Return the [X, Y] coordinate for the center point of the cell that contains the specified text.  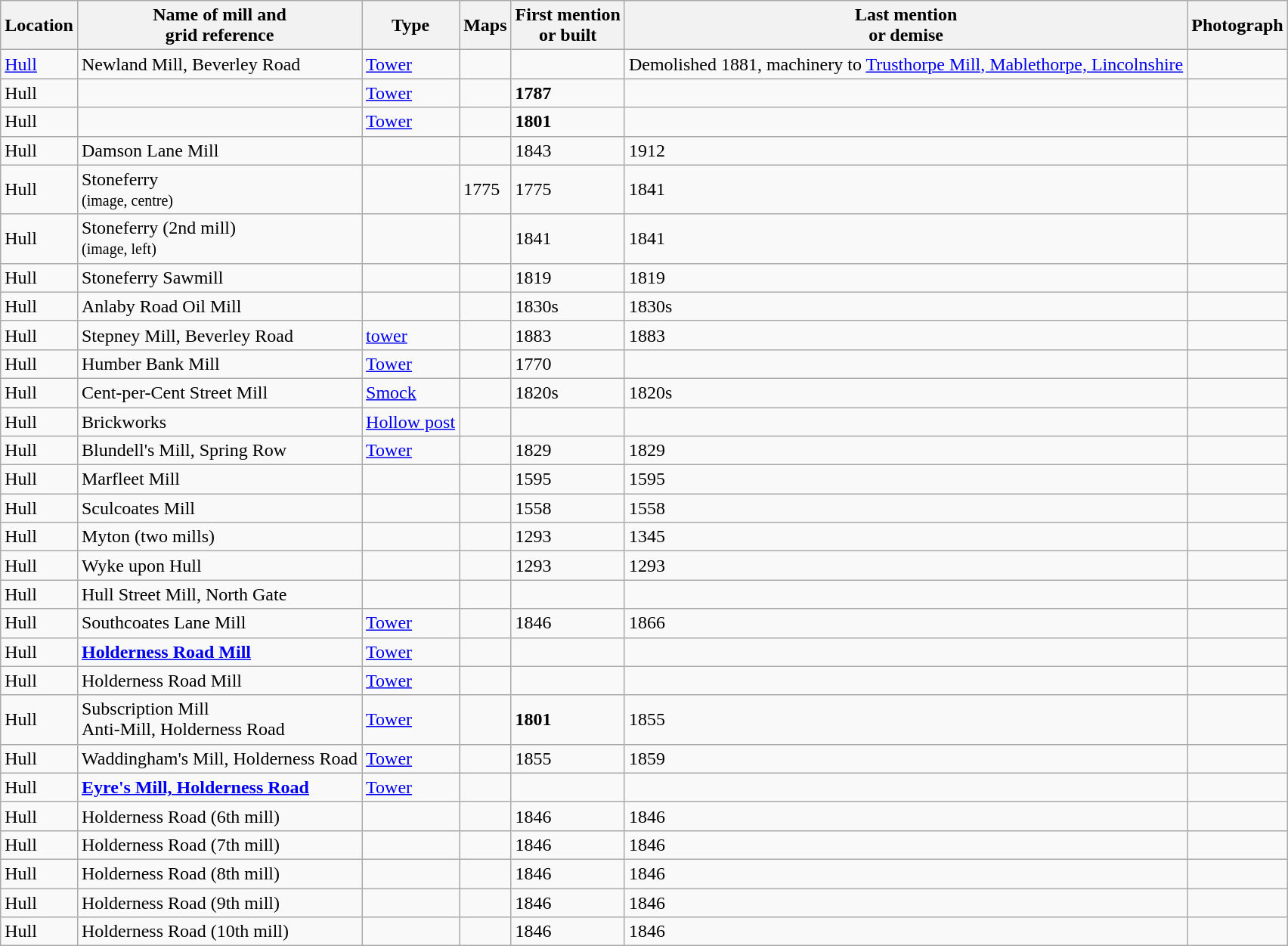
Stoneferry(image, centre) [219, 189]
Hull Street Mill, North Gate [219, 594]
1843 [568, 150]
1770 [568, 364]
Damson Lane Mill [219, 150]
Waddingham's Mill, Holderness Road [219, 758]
1787 [568, 93]
Eyre's Mill, Holderness Road [219, 787]
Last mention or demise [906, 26]
Name of mill andgrid reference [219, 26]
Sculcoates Mill [219, 508]
Holderness Road (9th mill) [219, 902]
Wyke upon Hull [219, 566]
1912 [906, 150]
Type [411, 26]
Stoneferry Sawmill [219, 278]
Brickworks [219, 421]
Photograph [1237, 26]
Maps [485, 26]
1345 [906, 537]
Stoneferry (2nd mill)(image, left) [219, 239]
Anlaby Road Oil Mill [219, 306]
1859 [906, 758]
Marfleet Mill [219, 479]
1866 [906, 623]
Holderness Road (6th mill) [219, 816]
First mentionor built [568, 26]
Hollow post [411, 421]
Demolished 1881, machinery to Trusthorpe Mill, Mablethorpe, Lincolnshire [906, 64]
Blundell's Mill, Spring Row [219, 451]
Cent-per-Cent Street Mill [219, 392]
Southcoates Lane Mill [219, 623]
Stepney Mill, Beverley Road [219, 335]
tower [411, 335]
Holderness Road (8th mill) [219, 873]
Myton (two mills) [219, 537]
Humber Bank Mill [219, 364]
Subscription MillAnti-Mill, Holderness Road [219, 720]
Newland Mill, Beverley Road [219, 64]
Holderness Road (10th mill) [219, 932]
Smock [411, 392]
Location [39, 26]
Holderness Road (7th mill) [219, 845]
